Locate the cell with the specified text and output its [X, Y] center coordinate. 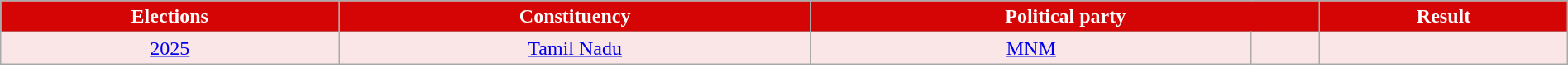
Elections [170, 17]
Political party [1065, 17]
Constituency [576, 17]
2025 [170, 48]
MNM [1031, 48]
Result [1444, 17]
Tamil Nadu [576, 48]
